From the cell containing the given text, extract its center point as (x, y) coordinate. 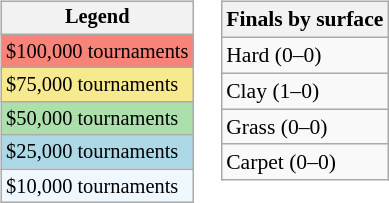
Grass (0–0) (304, 127)
$75,000 tournaments (97, 85)
$100,000 tournaments (97, 51)
Clay (1–0) (304, 91)
$50,000 tournaments (97, 119)
Legend (97, 18)
Hard (0–0) (304, 55)
$25,000 tournaments (97, 152)
$10,000 tournaments (97, 186)
Finals by surface (304, 20)
Carpet (0–0) (304, 162)
